Provide the [X, Y] coordinate of the cell's center where the given text is located.  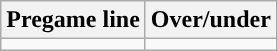
Pregame line [74, 20]
Over/under [210, 20]
